Locate the cell with the specified text and output its (X, Y) center coordinate. 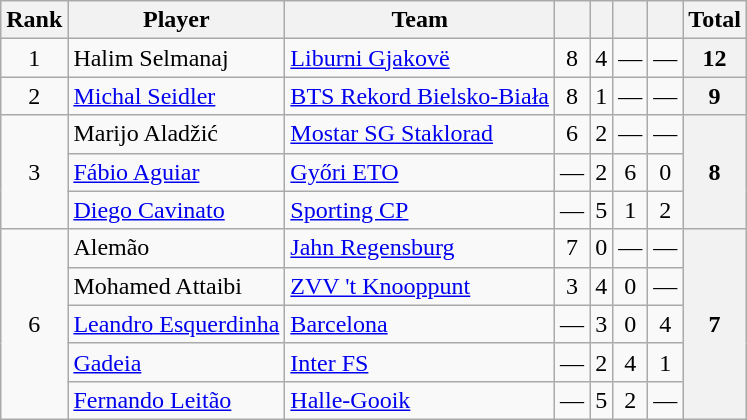
Alemão (176, 248)
Fernando Leitão (176, 400)
Barcelona (420, 324)
Team (420, 20)
Mohamed Attaibi (176, 286)
Halle-Gooik (420, 400)
Jahn Regensburg (420, 248)
Leandro Esquerdinha (176, 324)
Halim Selmanaj (176, 58)
Diego Cavinato (176, 210)
ZVV 't Knooppunt (420, 286)
Mostar SG Staklorad (420, 134)
12 (715, 58)
Fábio Aguiar (176, 172)
Gadeia (176, 362)
Total (715, 20)
9 (715, 96)
Győri ETO (420, 172)
Player (176, 20)
Marijo Aladžić (176, 134)
Rank (34, 20)
BTS Rekord Bielsko-Biała (420, 96)
Sporting CP (420, 210)
Michal Seidler (176, 96)
Inter FS (420, 362)
Liburni Gjakovë (420, 58)
